Find where the given text appears and provide that cell's center as [x, y] coordinate. 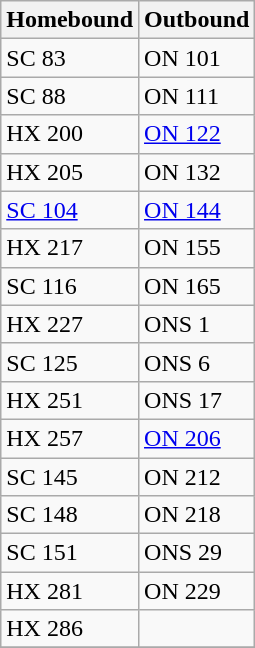
ON 155 [197, 248]
ON 229 [197, 591]
Homebound [70, 20]
SC 125 [70, 362]
SC 148 [70, 515]
HX 281 [70, 591]
ON 132 [197, 172]
SC 151 [70, 553]
ON 212 [197, 477]
ONS 17 [197, 400]
ONS 29 [197, 553]
HX 257 [70, 438]
ONS 1 [197, 324]
SC 104 [70, 210]
ON 111 [197, 96]
HX 227 [70, 324]
ON 206 [197, 438]
SC 83 [70, 58]
HX 251 [70, 400]
ON 101 [197, 58]
SC 88 [70, 96]
HX 205 [70, 172]
ON 122 [197, 134]
SC 145 [70, 477]
Outbound [197, 20]
HX 286 [70, 629]
HX 200 [70, 134]
ONS 6 [197, 362]
SC 116 [70, 286]
ON 165 [197, 286]
ON 144 [197, 210]
HX 217 [70, 248]
ON 218 [197, 515]
